Output the [x, y] coordinate of the center of the cell containing the given text.  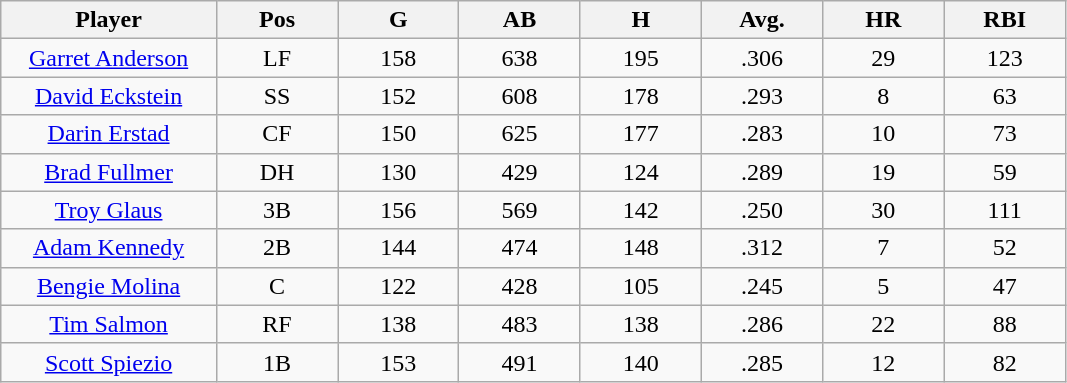
.285 [762, 362]
144 [398, 248]
150 [398, 134]
156 [398, 210]
22 [884, 324]
.293 [762, 96]
124 [640, 172]
SS [276, 96]
.289 [762, 172]
140 [640, 362]
Tim Salmon [109, 324]
130 [398, 172]
Brad Fullmer [109, 172]
82 [1004, 362]
122 [398, 286]
178 [640, 96]
153 [398, 362]
Darin Erstad [109, 134]
G [398, 20]
H [640, 20]
RF [276, 324]
.245 [762, 286]
52 [1004, 248]
111 [1004, 210]
7 [884, 248]
3B [276, 210]
.283 [762, 134]
C [276, 286]
Troy Glaus [109, 210]
569 [520, 210]
Player [109, 20]
.306 [762, 58]
RBI [1004, 20]
474 [520, 248]
625 [520, 134]
Scott Spiezio [109, 362]
47 [1004, 286]
HR [884, 20]
Avg. [762, 20]
David Eckstein [109, 96]
.286 [762, 324]
10 [884, 134]
12 [884, 362]
1B [276, 362]
195 [640, 58]
AB [520, 20]
.312 [762, 248]
Pos [276, 20]
DH [276, 172]
483 [520, 324]
59 [1004, 172]
88 [1004, 324]
152 [398, 96]
142 [640, 210]
177 [640, 134]
638 [520, 58]
29 [884, 58]
73 [1004, 134]
Garret Anderson [109, 58]
63 [1004, 96]
608 [520, 96]
2B [276, 248]
8 [884, 96]
.250 [762, 210]
428 [520, 286]
123 [1004, 58]
Bengie Molina [109, 286]
LF [276, 58]
19 [884, 172]
491 [520, 362]
148 [640, 248]
Adam Kennedy [109, 248]
CF [276, 134]
5 [884, 286]
158 [398, 58]
30 [884, 210]
429 [520, 172]
105 [640, 286]
